Provide the [X, Y] coordinate of the cell's center where the given text is located.  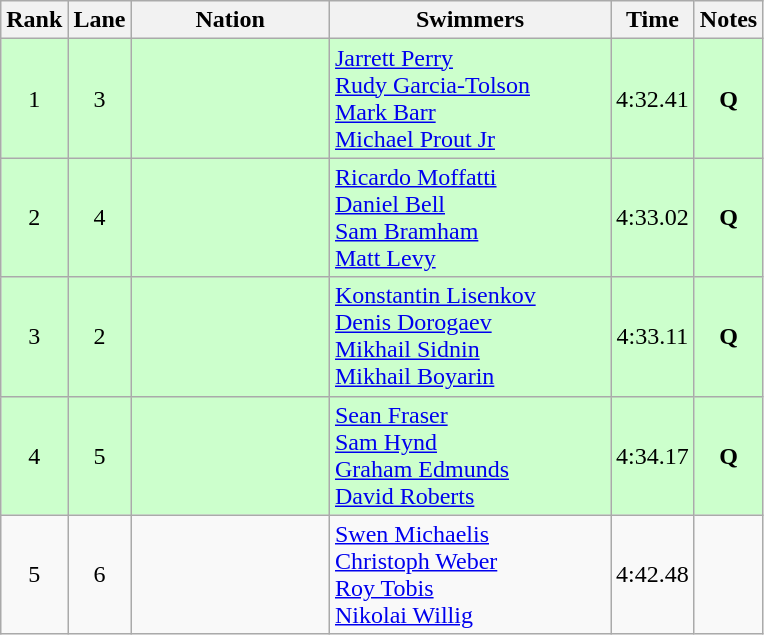
Swimmers [470, 20]
Nation [230, 20]
4:33.02 [653, 218]
Notes [728, 20]
1 [34, 98]
Swen Michaelis Christoph Weber Roy Tobis Nikolai Willig [470, 574]
4:33.11 [653, 336]
Rank [34, 20]
Sean Fraser Sam Hynd Graham Edmunds David Roberts [470, 456]
4:34.17 [653, 456]
Konstantin Lisenkov Denis Dorogaev Mikhail Sidnin Mikhail Boyarin [470, 336]
Ricardo Moffatti Daniel Bell Sam Bramham Matt Levy [470, 218]
4:42.48 [653, 574]
Time [653, 20]
4:32.41 [653, 98]
Jarrett Perry Rudy Garcia-Tolson Mark Barr Michael Prout Jr [470, 98]
6 [100, 574]
Lane [100, 20]
